Scan for the cell matching the given text and deliver its [X, Y] coordinate at center. 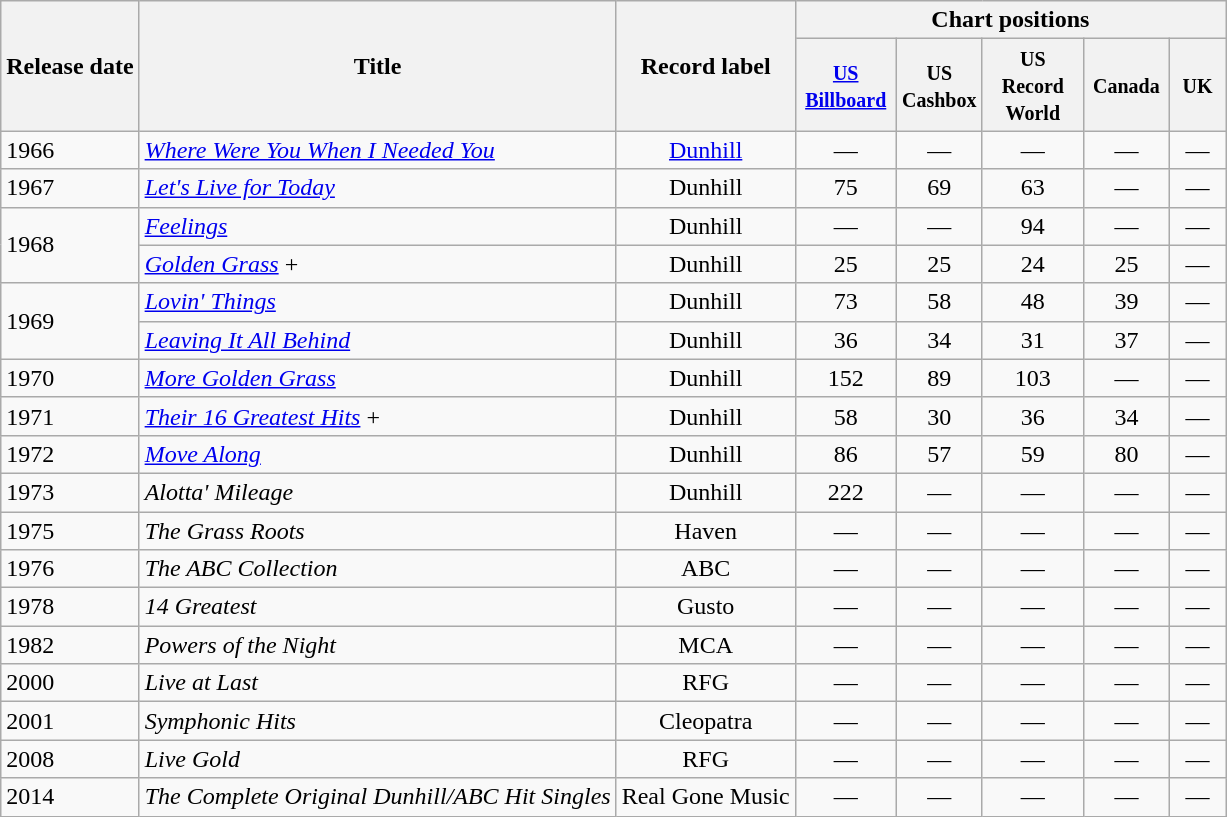
US Record World [1032, 85]
Gusto [706, 607]
Alotta' Mileage [378, 492]
39 [1126, 302]
Lovin' Things [378, 302]
222 [846, 492]
69 [939, 188]
1969 [70, 321]
Where Were You When I Needed You [378, 150]
Cleopatra [706, 721]
Record label [706, 66]
1970 [70, 378]
US Cashbox [939, 85]
UK [1197, 85]
Let's Live for Today [378, 188]
2001 [70, 721]
63 [1032, 188]
ABC [706, 569]
The Complete Original Dunhill/ABC Hit Singles [378, 797]
The ABC Collection [378, 569]
152 [846, 378]
Haven [706, 531]
86 [846, 454]
The Grass Roots [378, 531]
Powers of the Night [378, 645]
103 [1032, 378]
Release date [70, 66]
48 [1032, 302]
1975 [70, 531]
1982 [70, 645]
Chart positions [1010, 20]
30 [939, 416]
Symphonic Hits [378, 721]
89 [939, 378]
59 [1032, 454]
1978 [70, 607]
US Billboard [846, 85]
14 Greatest [378, 607]
24 [1032, 264]
More Golden Grass [378, 378]
2000 [70, 683]
1971 [70, 416]
94 [1032, 226]
MCA [706, 645]
Golden Grass + [378, 264]
80 [1126, 454]
Real Gone Music [706, 797]
Canada [1126, 85]
Live at Last [378, 683]
37 [1126, 340]
1966 [70, 150]
2014 [70, 797]
1976 [70, 569]
Move Along [378, 454]
73 [846, 302]
Leaving It All Behind [378, 340]
31 [1032, 340]
Live Gold [378, 759]
2008 [70, 759]
75 [846, 188]
Their 16 Greatest Hits + [378, 416]
Title [378, 66]
1968 [70, 245]
57 [939, 454]
Feelings [378, 226]
1973 [70, 492]
1967 [70, 188]
1972 [70, 454]
